Output the (x, y) coordinate of the center of the cell containing the given text.  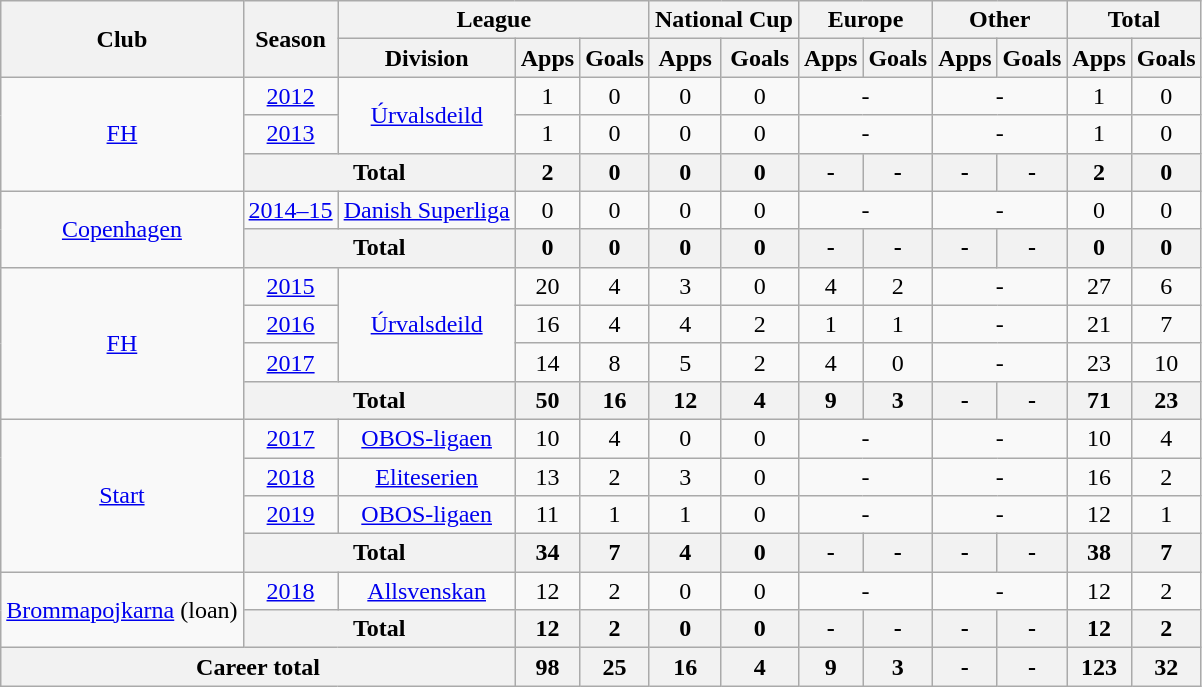
Other (1000, 20)
25 (615, 667)
50 (547, 400)
34 (547, 553)
123 (1099, 667)
Allsvenskan (426, 591)
5 (685, 362)
8 (615, 362)
71 (1099, 400)
6 (1166, 286)
11 (547, 515)
98 (547, 667)
Eliteserien (426, 477)
21 (1099, 324)
2013 (290, 134)
27 (1099, 286)
League (494, 20)
Europe (865, 20)
Division (426, 58)
National Cup (724, 20)
2019 (290, 515)
2016 (290, 324)
20 (547, 286)
Career total (258, 667)
Club (122, 39)
2014–15 (290, 210)
14 (547, 362)
2015 (290, 286)
32 (1166, 667)
Danish Superliga (426, 210)
Brommapojkarna (loan) (122, 610)
38 (1099, 553)
Season (290, 39)
2012 (290, 96)
13 (547, 477)
Start (122, 495)
Copenhagen (122, 229)
